For the text-containing cell, return its midpoint in (X, Y) coordinate format. 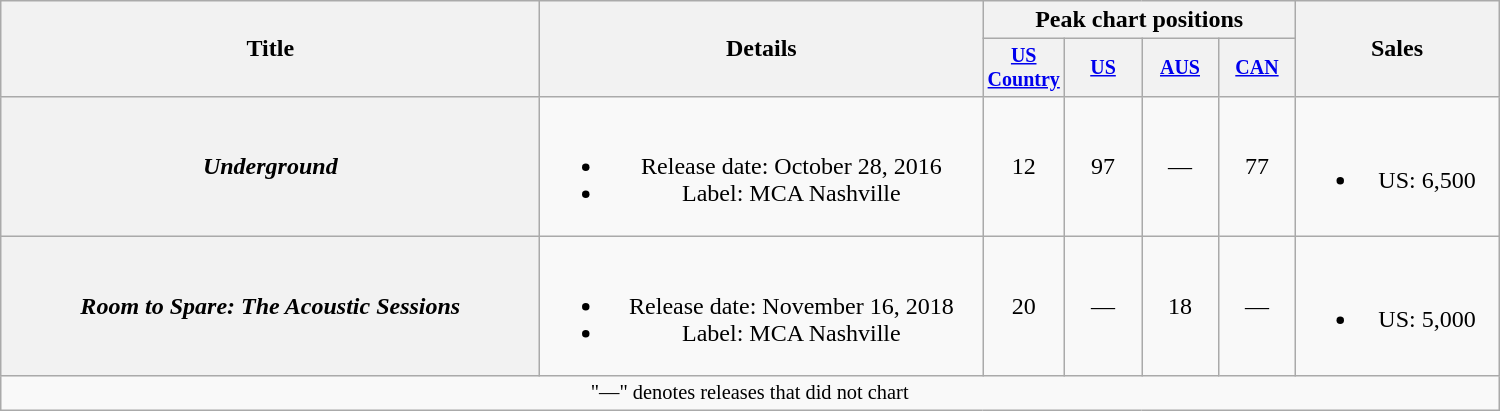
AUS (1180, 68)
US: 6,500 (1396, 166)
Sales (1396, 49)
US (1104, 68)
12 (1024, 166)
CAN (1256, 68)
Room to Spare: The Acoustic Sessions (270, 306)
Release date: November 16, 2018Label: MCA Nashville (762, 306)
Title (270, 49)
77 (1256, 166)
US: 5,000 (1396, 306)
97 (1104, 166)
Peak chart positions (1140, 20)
"—" denotes releases that did not chart (750, 393)
20 (1024, 306)
Underground (270, 166)
US Country (1024, 68)
Release date: October 28, 2016Label: MCA Nashville (762, 166)
18 (1180, 306)
Details (762, 49)
